For the text-containing cell, return its midpoint in (x, y) coordinate format. 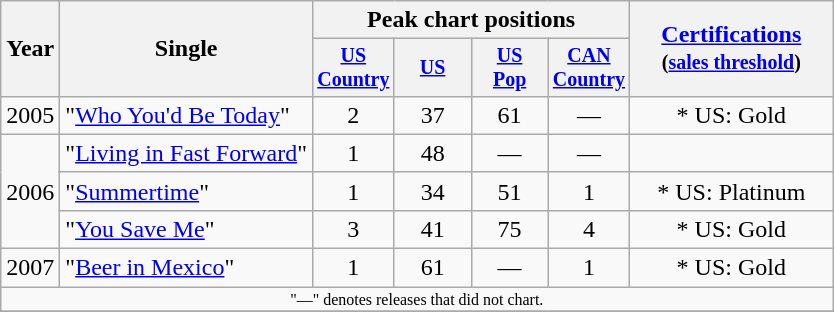
34 (432, 191)
US (432, 68)
"Summertime" (186, 191)
"—" denotes releases that did not chart. (417, 299)
3 (353, 229)
* US: Platinum (732, 191)
51 (510, 191)
75 (510, 229)
2005 (30, 115)
Single (186, 49)
2007 (30, 268)
CAN Country (589, 68)
US Country (353, 68)
"Beer in Mexico" (186, 268)
4 (589, 229)
2006 (30, 191)
Year (30, 49)
USPop (510, 68)
Peak chart positions (470, 20)
"Who You'd Be Today" (186, 115)
"You Save Me" (186, 229)
37 (432, 115)
2 (353, 115)
41 (432, 229)
48 (432, 153)
"Living in Fast Forward" (186, 153)
Certifications(sales threshold) (732, 49)
